Identify which cell holds the provided text, then report its [x, y] central coordinate. 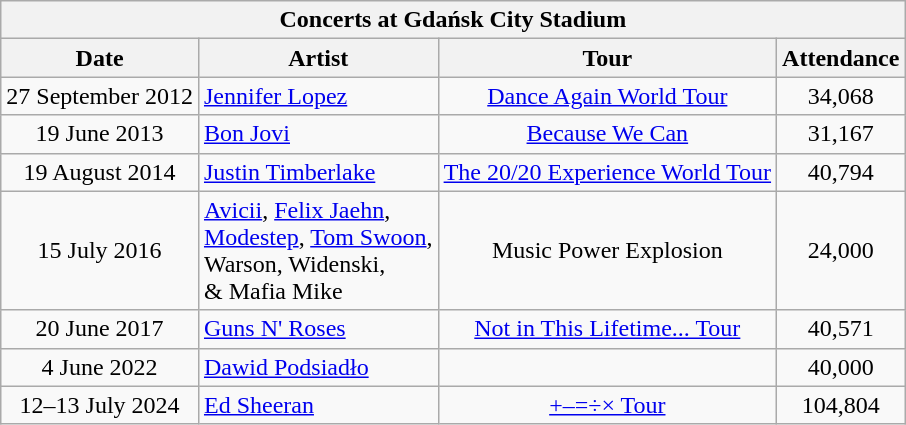
Avicii, Felix Jaehn,Modestep, Tom Swoon,Warson, Widenski,& Mafia Mike [318, 250]
24,000 [841, 250]
31,167 [841, 134]
Dance Again World Tour [607, 96]
Not in This Lifetime... Tour [607, 329]
12–13 July 2024 [100, 405]
+–=÷× Tour [607, 405]
Music Power Explosion [607, 250]
4 June 2022 [100, 367]
Justin Timberlake [318, 172]
34,068 [841, 96]
Bon Jovi [318, 134]
Tour [607, 58]
The 20/20 Experience World Tour [607, 172]
Guns N' Roses [318, 329]
20 June 2017 [100, 329]
15 July 2016 [100, 250]
19 August 2014 [100, 172]
40,794 [841, 172]
Because We Can [607, 134]
Jennifer Lopez [318, 96]
Concerts at Gdańsk City Stadium [453, 20]
19 June 2013 [100, 134]
40,000 [841, 367]
Date [100, 58]
Ed Sheeran [318, 405]
Attendance [841, 58]
27 September 2012 [100, 96]
40,571 [841, 329]
104,804 [841, 405]
Artist [318, 58]
Dawid Podsiadło [318, 367]
